From the cell containing the given text, extract its center point as (X, Y) coordinate. 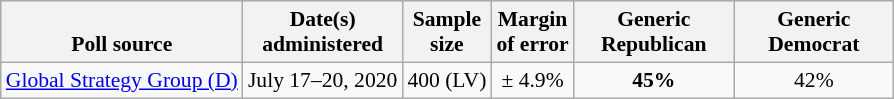
Date(s)administered (322, 32)
Global Strategy Group (D) (122, 80)
45% (654, 80)
GenericRepublican (654, 32)
± 4.9% (532, 80)
Samplesize (446, 32)
July 17–20, 2020 (322, 80)
Poll source (122, 32)
Marginof error (532, 32)
400 (LV) (446, 80)
GenericDemocrat (814, 32)
42% (814, 80)
